Identify which cell holds the provided text, then report its [x, y] central coordinate. 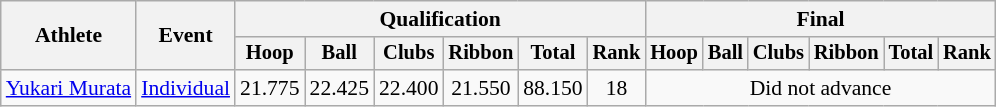
21.550 [482, 88]
Qualification [440, 19]
22.425 [340, 88]
Did not advance [820, 88]
Final [820, 19]
Individual [186, 88]
18 [617, 88]
88.150 [552, 88]
Athlete [68, 36]
Event [186, 36]
Yukari Murata [68, 88]
21.775 [270, 88]
22.400 [408, 88]
